Locate the cell with the specified text and output its [x, y] center coordinate. 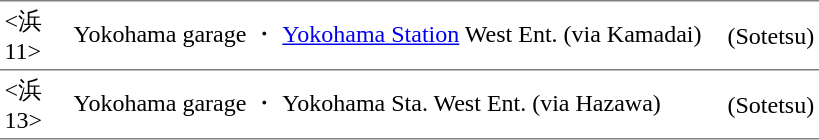
<浜11> [34, 35]
Yokohama garage ・ Yokohama Sta. West Ent. (via Hazawa) [396, 104]
Yokohama garage ・ Yokohama Station West Ent. (via Kamadai) [396, 35]
<浜13> [34, 104]
